Determine the (x, y) coordinate at the center of the cell enclosing the given text.  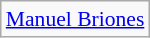
Manuel Briones (76, 19)
